Return [X, Y] of the center of cell containing provided text 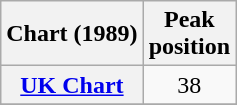
38 [189, 85]
UK Chart [72, 85]
Chart (1989) [72, 34]
Peakposition [189, 34]
